Search for the cell housing the specified text and yield its (x, y) center coordinate. 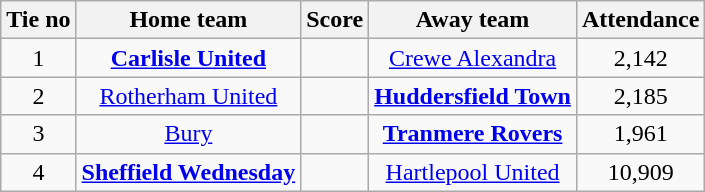
Bury (188, 134)
Tie no (38, 20)
3 (38, 134)
Away team (473, 20)
Hartlepool United (473, 172)
2 (38, 96)
Carlisle United (188, 58)
Huddersfield Town (473, 96)
Sheffield Wednesday (188, 172)
Tranmere Rovers (473, 134)
Crewe Alexandra (473, 58)
4 (38, 172)
Rotherham United (188, 96)
2,185 (640, 96)
Attendance (640, 20)
Home team (188, 20)
1 (38, 58)
10,909 (640, 172)
1,961 (640, 134)
2,142 (640, 58)
Score (335, 20)
